Search for the cell housing the specified text and yield its (X, Y) center coordinate. 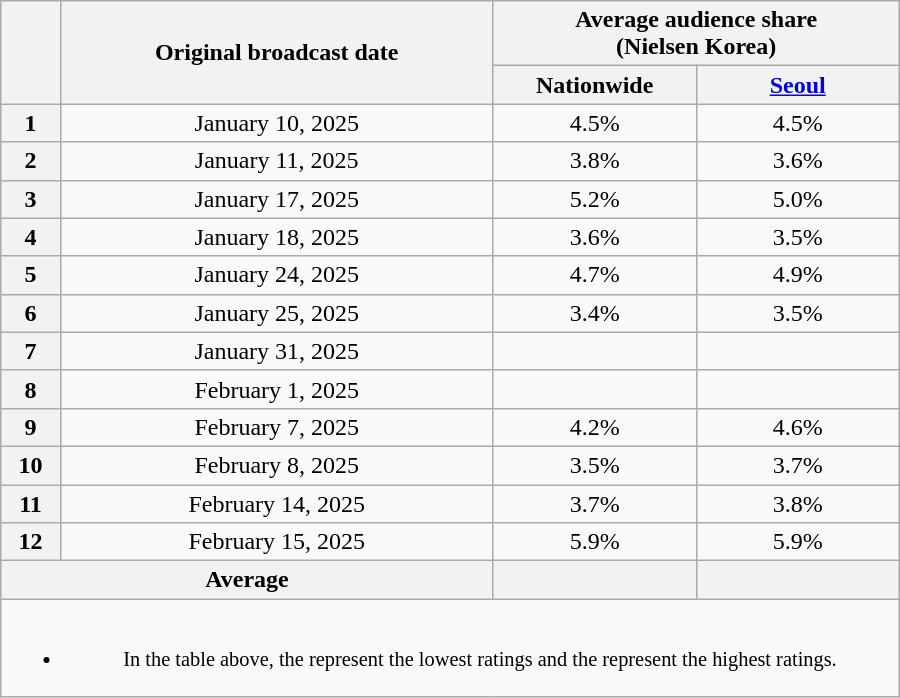
2 (31, 161)
11 (31, 503)
February 1, 2025 (276, 389)
6 (31, 313)
8 (31, 389)
10 (31, 465)
7 (31, 351)
January 31, 2025 (276, 351)
3.4% (594, 313)
February 14, 2025 (276, 503)
Original broadcast date (276, 52)
January 11, 2025 (276, 161)
January 17, 2025 (276, 199)
February 15, 2025 (276, 542)
January 24, 2025 (276, 275)
Average audience share(Nielsen Korea) (696, 34)
Seoul (798, 85)
12 (31, 542)
4 (31, 237)
5.0% (798, 199)
Nationwide (594, 85)
5.2% (594, 199)
4.7% (594, 275)
Average (247, 580)
January 10, 2025 (276, 123)
3 (31, 199)
1 (31, 123)
4.2% (594, 427)
In the table above, the represent the lowest ratings and the represent the highest ratings. (450, 648)
January 18, 2025 (276, 237)
4.6% (798, 427)
9 (31, 427)
4.9% (798, 275)
5 (31, 275)
February 7, 2025 (276, 427)
February 8, 2025 (276, 465)
January 25, 2025 (276, 313)
